Detect which cell encompasses the target text, then output its (X, Y) center coordinate. 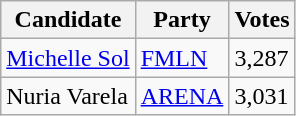
Candidate (68, 20)
Nuria Varela (68, 96)
FMLN (182, 58)
Michelle Sol (68, 58)
Party (182, 20)
3,031 (262, 96)
Votes (262, 20)
ARENA (182, 96)
3,287 (262, 58)
